Return the (x, y) coordinate for the center point of the cell that contains the specified text.  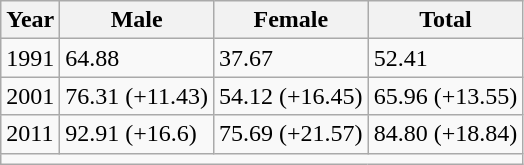
37.67 (292, 58)
Year (30, 20)
75.69 (+21.57) (292, 134)
54.12 (+16.45) (292, 96)
Female (292, 20)
64.88 (137, 58)
52.41 (446, 58)
Total (446, 20)
Male (137, 20)
1991 (30, 58)
76.31 (+11.43) (137, 96)
92.91 (+16.6) (137, 134)
84.80 (+18.84) (446, 134)
65.96 (+13.55) (446, 96)
2001 (30, 96)
2011 (30, 134)
